Return (x, y) of the center of cell containing provided text 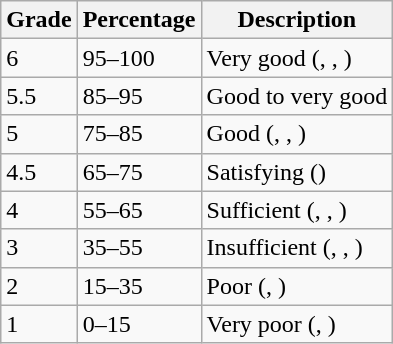
5.5 (39, 96)
Insufficient (, , ) (297, 248)
4.5 (39, 172)
85–95 (139, 96)
Satisfying () (297, 172)
6 (39, 58)
75–85 (139, 134)
5 (39, 134)
3 (39, 248)
Good (, , ) (297, 134)
Description (297, 20)
Very poor (, ) (297, 324)
Good to very good (297, 96)
65–75 (139, 172)
2 (39, 286)
Very good (, , ) (297, 58)
Percentage (139, 20)
Grade (39, 20)
Poor (, ) (297, 286)
0–15 (139, 324)
55–65 (139, 210)
Sufficient (, , ) (297, 210)
1 (39, 324)
15–35 (139, 286)
35–55 (139, 248)
4 (39, 210)
95–100 (139, 58)
